Scan for the cell matching the given text and deliver its (x, y) coordinate at center. 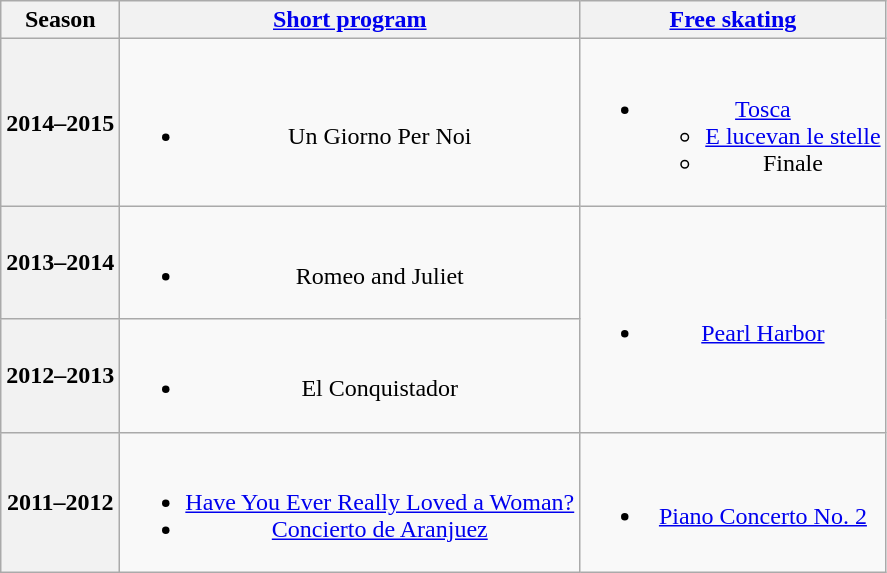
El Conquistador (350, 376)
Piano Concerto No. 2 (733, 502)
2013–2014 (60, 262)
Tosca E lucevan le stelleFinale (733, 122)
2012–2013 (60, 376)
Season (60, 20)
Un Giorno Per Noi (350, 122)
Free skating (733, 20)
2014–2015 (60, 122)
Short program (350, 20)
Romeo and Juliet (350, 262)
Have You Ever Really Loved a Woman? Concierto de Aranjuez (350, 502)
Pearl Harbor (733, 319)
2011–2012 (60, 502)
